Provide the [x, y] coordinate of the cell's center where the given text is located.  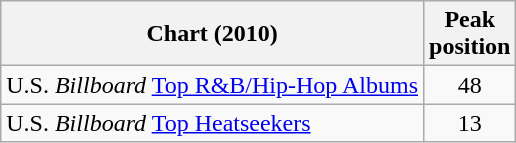
Peakposition [470, 34]
48 [470, 85]
U.S. Billboard Top Heatseekers [212, 123]
Chart (2010) [212, 34]
U.S. Billboard Top R&B/Hip-Hop Albums [212, 85]
13 [470, 123]
